From the cell containing the given text, extract its center point as (x, y) coordinate. 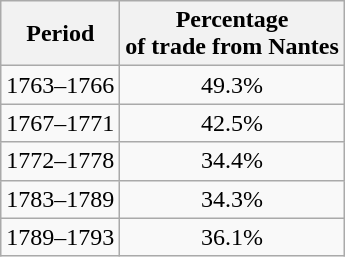
1763–1766 (60, 85)
Period (60, 34)
Percentage of trade from Nantes (232, 34)
36.1% (232, 237)
34.3% (232, 199)
1767–1771 (60, 123)
1772–1778 (60, 161)
42.5% (232, 123)
1789–1793 (60, 237)
1783–1789 (60, 199)
34.4% (232, 161)
49.3% (232, 85)
